Detect which cell encompasses the target text, then output its (X, Y) center coordinate. 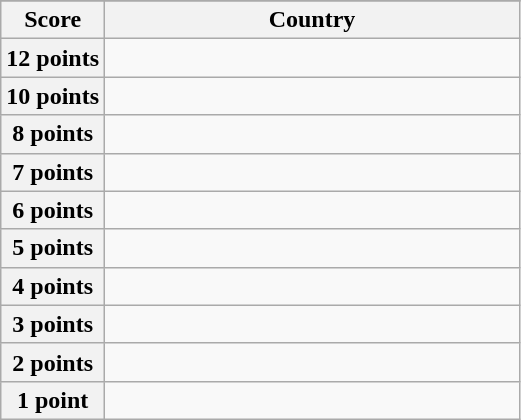
12 points (53, 58)
5 points (53, 248)
Country (312, 20)
7 points (53, 172)
4 points (53, 286)
8 points (53, 134)
6 points (53, 210)
3 points (53, 324)
2 points (53, 362)
Score (53, 20)
1 point (53, 400)
10 points (53, 96)
